For the text-containing cell, return its midpoint in (x, y) coordinate format. 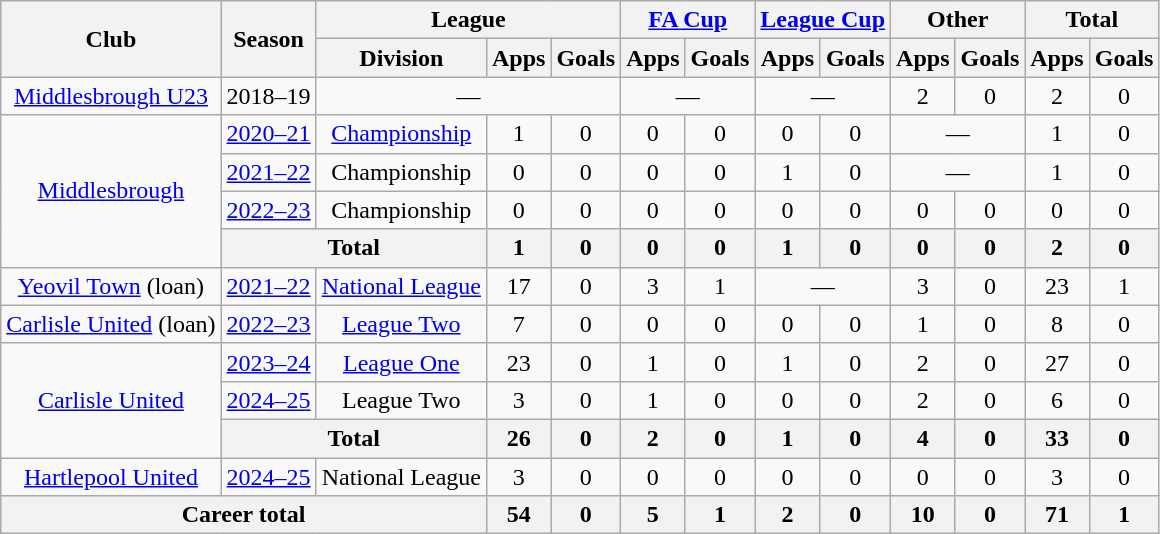
27 (1057, 362)
League Cup (823, 20)
Yeovil Town (loan) (111, 286)
7 (518, 324)
8 (1057, 324)
2018–19 (268, 96)
54 (518, 515)
2020–21 (268, 134)
Carlisle United (111, 400)
Division (401, 58)
League (468, 20)
33 (1057, 438)
Club (111, 39)
Middlesbrough (111, 191)
Middlesbrough U23 (111, 96)
Other (958, 20)
2023–24 (268, 362)
Hartlepool United (111, 477)
Carlisle United (loan) (111, 324)
League One (401, 362)
6 (1057, 400)
5 (653, 515)
17 (518, 286)
71 (1057, 515)
FA Cup (688, 20)
4 (923, 438)
10 (923, 515)
Career total (244, 515)
26 (518, 438)
Season (268, 39)
